Return the (X, Y) coordinate for the center point of the cell that contains the specified text.  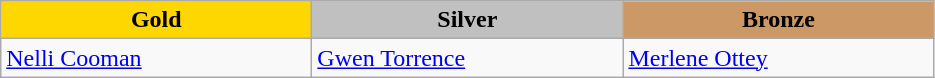
Merlene Ottey (778, 58)
Gwen Torrence (468, 58)
Nelli Cooman (156, 58)
Gold (156, 20)
Silver (468, 20)
Bronze (778, 20)
